Output the (X, Y) coordinate of the center of the cell containing the given text.  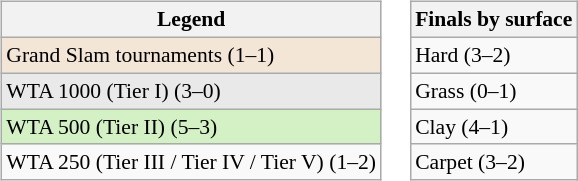
WTA 500 (Tier II) (5–3) (191, 127)
WTA 1000 (Tier I) (3–0) (191, 91)
Grand Slam tournaments (1–1) (191, 55)
Finals by surface (494, 20)
Clay (4–1) (494, 127)
Legend (191, 20)
Grass (0–1) (494, 91)
WTA 250 (Tier III / Tier IV / Tier V) (1–2) (191, 162)
Carpet (3–2) (494, 162)
Hard (3–2) (494, 55)
